Locate the cell with the specified text and output its (x, y) center coordinate. 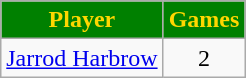
Player (82, 20)
Games (204, 20)
Jarrod Harbrow (82, 58)
2 (204, 58)
